Output the (x, y) coordinate of the center of the cell containing the given text.  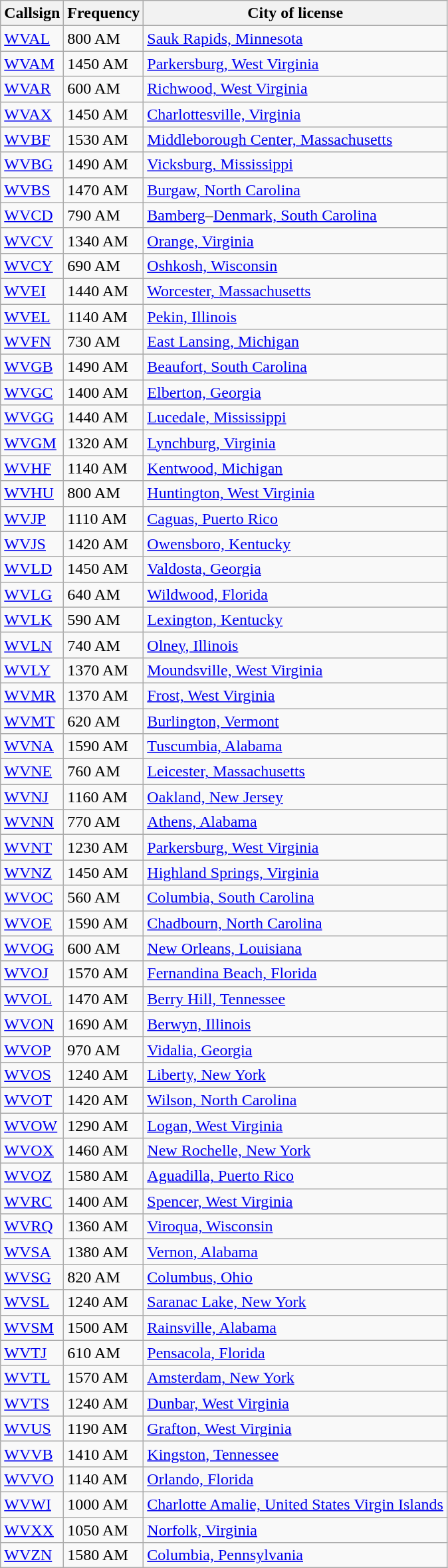
Frequency (104, 13)
Amsterdam, New York (295, 1378)
Leicester, Massachusetts (295, 772)
Chadbourn, North Carolina (295, 923)
WVOW (32, 1126)
560 AM (104, 898)
Worcester, Massachusetts (295, 291)
Frost, West Virginia (295, 695)
1340 AM (104, 240)
790 AM (104, 215)
Richwood, West Virginia (295, 89)
WVVB (32, 1454)
1110 AM (104, 519)
WVGG (32, 418)
620 AM (104, 721)
1000 AM (104, 1504)
1410 AM (104, 1454)
WVSA (32, 1252)
WVLY (32, 670)
WVNE (32, 772)
1380 AM (104, 1252)
WVTJ (32, 1353)
640 AM (104, 594)
Caguas, Puerto Rico (295, 519)
610 AM (104, 1353)
Saranac Lake, New York (295, 1302)
WVTL (32, 1378)
Dunbar, West Virginia (295, 1403)
WVOJ (32, 974)
Logan, West Virginia (295, 1126)
Elberton, Georgia (295, 392)
WVSG (32, 1277)
Owensboro, Kentucky (295, 544)
WVNT (32, 847)
690 AM (104, 266)
WVOZ (32, 1176)
WVNZ (32, 873)
Spencer, West Virginia (295, 1201)
Callsign (32, 13)
1230 AM (104, 847)
1460 AM (104, 1151)
WVOP (32, 1049)
WVLK (32, 620)
WVOS (32, 1075)
WVUS (32, 1429)
970 AM (104, 1049)
WVRC (32, 1201)
Highland Springs, Virginia (295, 873)
770 AM (104, 822)
Orange, Virginia (295, 240)
WVMT (32, 721)
East Lansing, Michigan (295, 342)
Burlington, Vermont (295, 721)
WVCY (32, 266)
City of license (295, 13)
WVSM (32, 1328)
1290 AM (104, 1126)
WVBF (32, 139)
WVMR (32, 695)
Valdosta, Georgia (295, 569)
WVEI (32, 291)
WVOX (32, 1151)
Lynchburg, Virginia (295, 443)
Beaufort, South Carolina (295, 367)
WVHF (32, 468)
Lucedale, Mississippi (295, 418)
WVON (32, 1024)
WVGC (32, 392)
WVTS (32, 1403)
730 AM (104, 342)
WVZN (32, 1555)
WVBG (32, 165)
1530 AM (104, 139)
Vernon, Alabama (295, 1252)
Norfolk, Virginia (295, 1529)
New Orleans, Louisiana (295, 948)
Columbus, Ohio (295, 1277)
Moundsville, West Virginia (295, 670)
Bamberg–Denmark, South Carolina (295, 215)
WVFN (32, 342)
Vidalia, Georgia (295, 1049)
Athens, Alabama (295, 822)
WVOT (32, 1100)
WVJP (32, 519)
Pensacola, Florida (295, 1353)
1160 AM (104, 797)
WVAM (32, 64)
1360 AM (104, 1227)
WVAR (32, 89)
WVJS (32, 544)
Rainsville, Alabama (295, 1328)
740 AM (104, 645)
WVNJ (32, 797)
WVOE (32, 923)
590 AM (104, 620)
WVEL (32, 317)
Berwyn, Illinois (295, 1024)
Kingston, Tennessee (295, 1454)
Columbia, South Carolina (295, 898)
WVWI (32, 1504)
Vicksburg, Mississippi (295, 165)
Liberty, New York (295, 1075)
WVLG (32, 594)
WVAL (32, 39)
Charlottesville, Virginia (295, 114)
WVAX (32, 114)
Berry Hill, Tennessee (295, 999)
WVOL (32, 999)
760 AM (104, 772)
Burgaw, North Carolina (295, 190)
WVGM (32, 443)
Viroqua, Wisconsin (295, 1227)
Oakland, New Jersey (295, 797)
WVSL (32, 1302)
Fernandina Beach, Florida (295, 974)
Middleborough Center, Massachusetts (295, 139)
820 AM (104, 1277)
WVXX (32, 1529)
Sauk Rapids, Minnesota (295, 39)
Charlotte Amalie, United States Virgin Islands (295, 1504)
WVNN (32, 822)
Tuscumbia, Alabama (295, 746)
Aguadilla, Puerto Rico (295, 1176)
Lexington, Kentucky (295, 620)
1050 AM (104, 1529)
WVCV (32, 240)
WVGB (32, 367)
New Rochelle, New York (295, 1151)
WVLD (32, 569)
1320 AM (104, 443)
WVLN (32, 645)
1690 AM (104, 1024)
Huntington, West Virginia (295, 493)
WVNA (32, 746)
Kentwood, Michigan (295, 468)
WVVO (32, 1479)
WVHU (32, 493)
WVRQ (32, 1227)
1500 AM (104, 1328)
WVOC (32, 898)
Orlando, Florida (295, 1479)
1190 AM (104, 1429)
WVOG (32, 948)
WVBS (32, 190)
Wilson, North Carolina (295, 1100)
Grafton, West Virginia (295, 1429)
Columbia, Pennsylvania (295, 1555)
WVCD (32, 215)
Olney, Illinois (295, 645)
Pekin, Illinois (295, 317)
Wildwood, Florida (295, 594)
Oshkosh, Wisconsin (295, 266)
